Output the (x, y) coordinate of the center of the cell containing the given text.  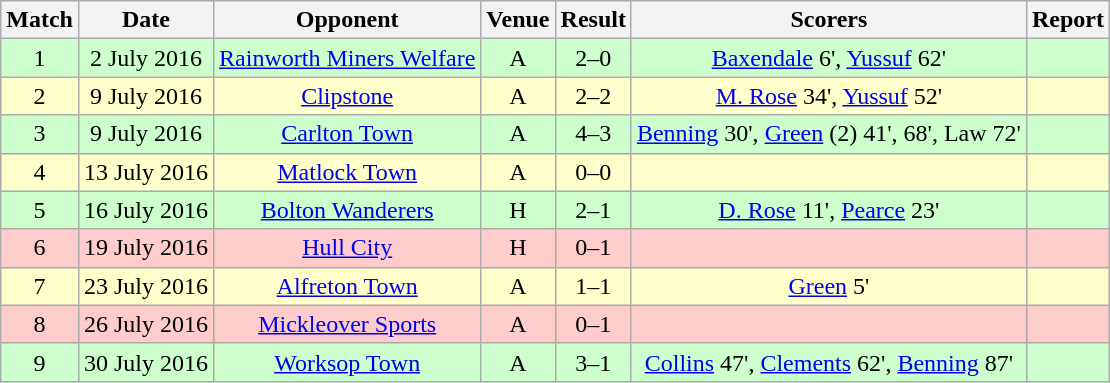
4–3 (593, 134)
8 (40, 324)
Clipstone (348, 96)
Collins 47', Clements 62', Benning 87' (828, 362)
4 (40, 172)
Matlock Town (348, 172)
M. Rose 34', Yussuf 52' (828, 96)
Worksop Town (348, 362)
Rainworth Miners Welfare (348, 58)
Mickleover Sports (348, 324)
2–1 (593, 210)
2–2 (593, 96)
Benning 30', Green (2) 41', 68', Law 72' (828, 134)
5 (40, 210)
26 July 2016 (146, 324)
3–1 (593, 362)
1 (40, 58)
16 July 2016 (146, 210)
2 July 2016 (146, 58)
Report (1068, 20)
13 July 2016 (146, 172)
Result (593, 20)
0–0 (593, 172)
D. Rose 11', Pearce 23' (828, 210)
Venue (518, 20)
Date (146, 20)
Bolton Wanderers (348, 210)
19 July 2016 (146, 248)
Hull City (348, 248)
Scorers (828, 20)
Baxendale 6', Yussuf 62' (828, 58)
1–1 (593, 286)
Match (40, 20)
Opponent (348, 20)
2 (40, 96)
3 (40, 134)
Green 5' (828, 286)
6 (40, 248)
30 July 2016 (146, 362)
7 (40, 286)
Alfreton Town (348, 286)
23 July 2016 (146, 286)
9 (40, 362)
2–0 (593, 58)
Carlton Town (348, 134)
